Locate the cell with the specified text and output its (X, Y) center coordinate. 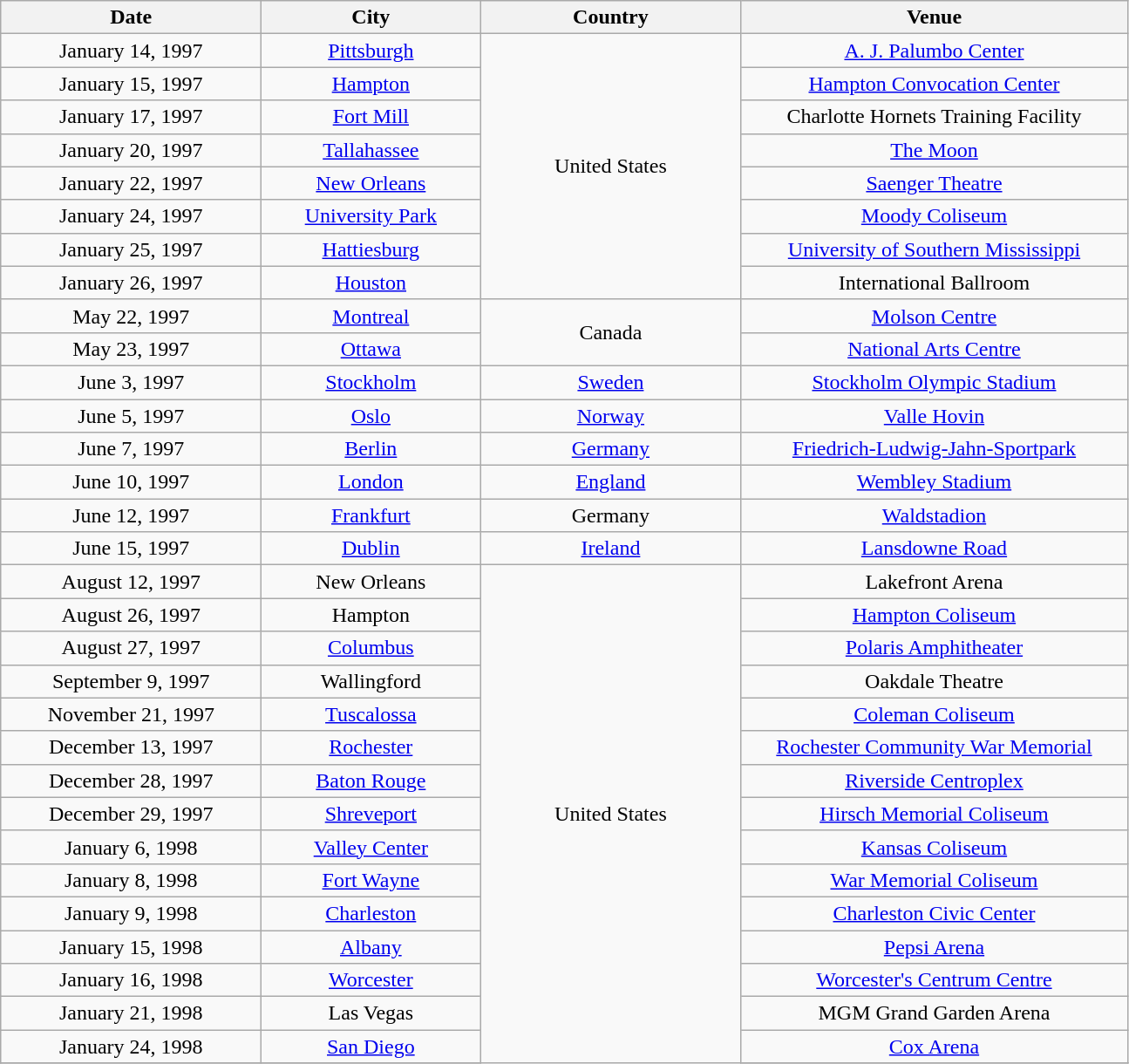
December 29, 1997 (131, 814)
January 20, 1997 (131, 150)
January 24, 1997 (131, 216)
November 21, 1997 (131, 714)
Sweden (610, 382)
Saenger Theatre (935, 183)
Baton Rouge (371, 781)
Charleston Civic Center (935, 913)
University of Southern Mississippi (935, 249)
Polaris Amphitheater (935, 648)
June 12, 1997 (131, 515)
Valle Hovin (935, 416)
January 15, 1998 (131, 946)
Friedrich-Ludwig-Jahn-Sportpark (935, 449)
San Diego (371, 1047)
Molson Centre (935, 316)
Canada (610, 332)
Waldstadion (935, 515)
January 26, 1997 (131, 283)
January 24, 1998 (131, 1047)
Date (131, 17)
January 16, 1998 (131, 980)
Montreal (371, 316)
Hirsch Memorial Coliseum (935, 814)
January 21, 1998 (131, 1013)
Country (610, 17)
August 27, 1997 (131, 648)
Coleman Coliseum (935, 714)
Shreveport (371, 814)
January 8, 1998 (131, 880)
England (610, 482)
June 5, 1997 (131, 416)
January 9, 1998 (131, 913)
Stockholm Olympic Stadium (935, 382)
Lansdowne Road (935, 549)
Houston (371, 283)
Valley Center (371, 847)
Las Vegas (371, 1013)
Pittsburgh (371, 51)
Charlotte Hornets Training Facility (935, 117)
Lakefront Arena (935, 582)
September 9, 1997 (131, 681)
Dublin (371, 549)
Moody Coliseum (935, 216)
Charleston (371, 913)
December 13, 1997 (131, 747)
War Memorial Coliseum (935, 880)
January 14, 1997 (131, 51)
Ottawa (371, 349)
City (371, 17)
December 28, 1997 (131, 781)
June 3, 1997 (131, 382)
Fort Mill (371, 117)
June 10, 1997 (131, 482)
Venue (935, 17)
January 15, 1997 (131, 84)
London (371, 482)
Stockholm (371, 382)
August 26, 1997 (131, 615)
June 15, 1997 (131, 549)
Hattiesburg (371, 249)
A. J. Palumbo Center (935, 51)
Rochester (371, 747)
Rochester Community War Memorial (935, 747)
January 17, 1997 (131, 117)
August 12, 1997 (131, 582)
Wallingford (371, 681)
Hampton Coliseum (935, 615)
The Moon (935, 150)
January 25, 1997 (131, 249)
January 22, 1997 (131, 183)
May 23, 1997 (131, 349)
Ireland (610, 549)
International Ballroom (935, 283)
Oslo (371, 416)
Fort Wayne (371, 880)
Wembley Stadium (935, 482)
May 22, 1997 (131, 316)
June 7, 1997 (131, 449)
Cox Arena (935, 1047)
Worcester's Centrum Centre (935, 980)
Tuscalossa (371, 714)
Frankfurt (371, 515)
Albany (371, 946)
Norway (610, 416)
Columbus (371, 648)
Oakdale Theatre (935, 681)
MGM Grand Garden Arena (935, 1013)
National Arts Centre (935, 349)
Pepsi Arena (935, 946)
Tallahassee (371, 150)
Hampton Convocation Center (935, 84)
Kansas Coliseum (935, 847)
January 6, 1998 (131, 847)
University Park (371, 216)
Riverside Centroplex (935, 781)
Worcester (371, 980)
Berlin (371, 449)
